Identify which cell holds the provided text, then report its (x, y) central coordinate. 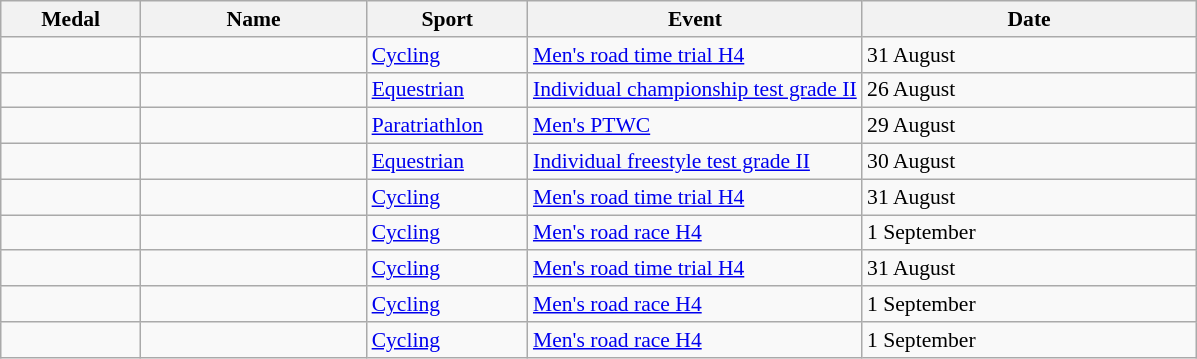
30 August (1029, 162)
Men's PTWC (695, 126)
Medal (71, 19)
Date (1029, 19)
26 August (1029, 90)
29 August (1029, 126)
Individual championship test grade II (695, 90)
Individual freestyle test grade II (695, 162)
Sport (448, 19)
Name (253, 19)
Event (695, 19)
Paratriathlon (448, 126)
